Search for the cell housing the specified text and yield its [x, y] center coordinate. 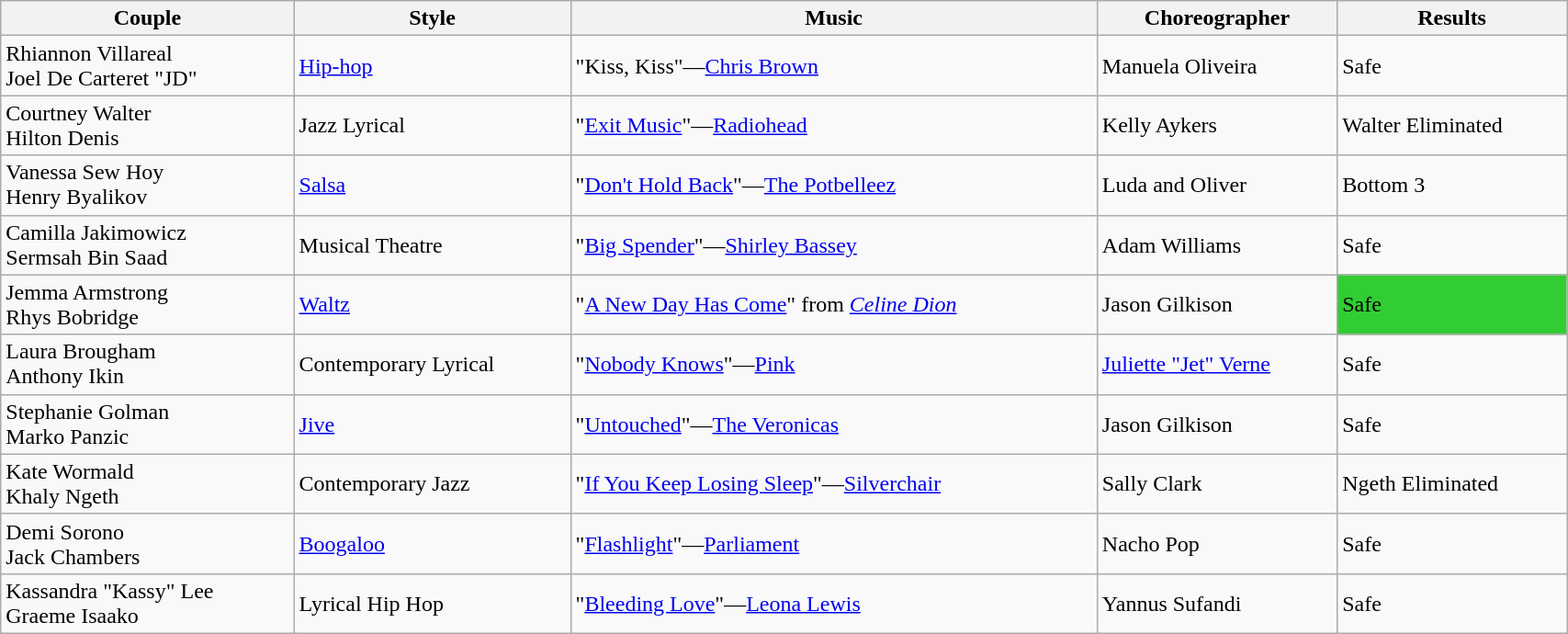
Sally Clark [1216, 483]
"Big Spender"—Shirley Bassey [834, 244]
Manuela Oliveira [1216, 66]
Music [834, 18]
Walter Eliminated [1452, 125]
"Don't Hold Back"—The Potbelleez [834, 186]
"Exit Music"—Radiohead [834, 125]
Courtney Walter Hilton Denis [147, 125]
Style [432, 18]
Jive [432, 425]
"Nobody Knows"—Pink [834, 364]
Bottom 3 [1452, 186]
Results [1452, 18]
Hip-hop [432, 66]
Salsa [432, 186]
Kate Wormald Khaly Ngeth [147, 483]
"A New Day Has Come" from Celine Dion [834, 305]
Jazz Lyrical [432, 125]
Stephanie Golman Marko Panzic [147, 425]
Kassandra "Kassy" Lee Graeme Isaako [147, 603]
"Bleeding Love"—Leona Lewis [834, 603]
Nacho Pop [1216, 544]
Luda and Oliver [1216, 186]
Contemporary Jazz [432, 483]
Camilla Jakimowicz Sermsah Bin Saad [147, 244]
Lyrical Hip Hop [432, 603]
Contemporary Lyrical [432, 364]
Choreographer [1216, 18]
"Flashlight"—Parliament [834, 544]
Waltz [432, 305]
"Untouched"—The Veronicas [834, 425]
Demi Sorono Jack Chambers [147, 544]
Adam Williams [1216, 244]
Juliette "Jet" Verne [1216, 364]
Couple [147, 18]
Rhiannon Villareal Joel De Carteret "JD" [147, 66]
Jemma Armstrong Rhys Bobridge [147, 305]
Boogaloo [432, 544]
"Kiss, Kiss"—Chris Brown [834, 66]
Musical Theatre [432, 244]
Kelly Aykers [1216, 125]
"If You Keep Losing Sleep"—Silverchair [834, 483]
Vanessa Sew Hoy Henry Byalikov [147, 186]
Yannus Sufandi [1216, 603]
Laura Brougham Anthony Ikin [147, 364]
Ngeth Eliminated [1452, 483]
